Determine the (X, Y) coordinate at the center of the cell enclosing the given text.  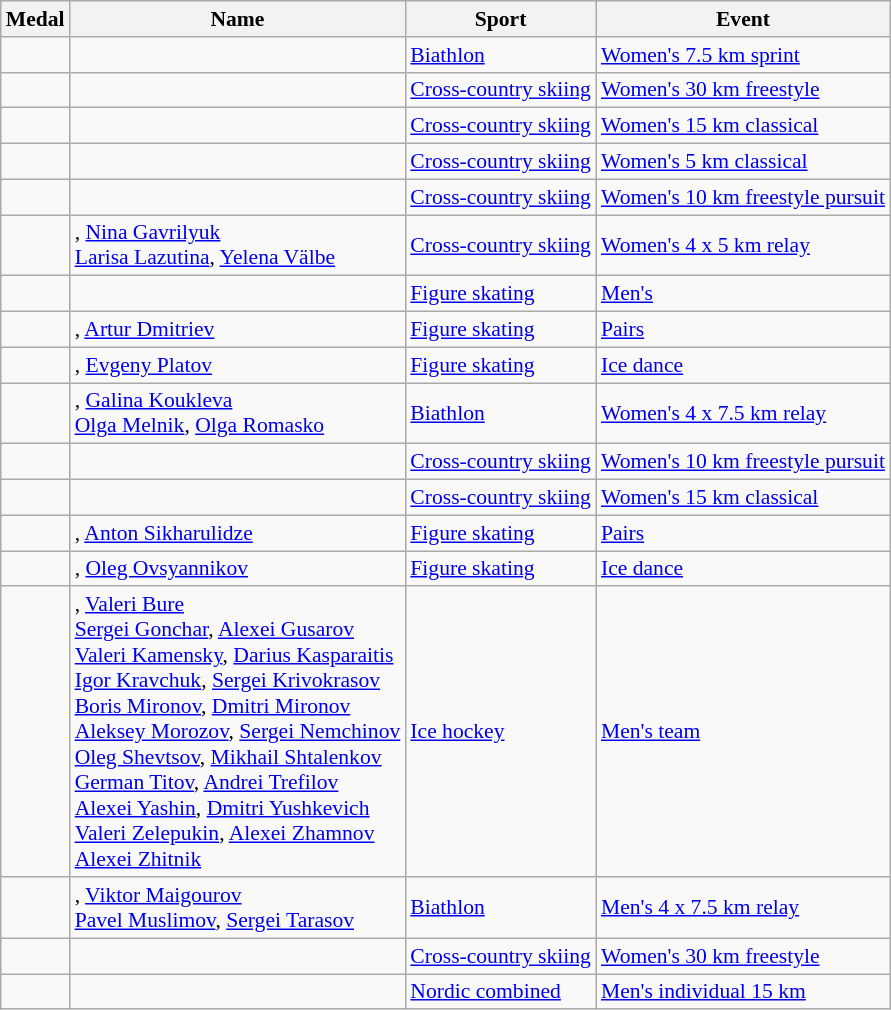
, Oleg Ovsyannikov (238, 569)
Sport (500, 19)
Name (238, 19)
, Viktor MaigourovPavel Muslimov, Sergei Tarasov (238, 908)
Women's 7.5 km sprint (743, 55)
Women's 4 x 7.5 km relay (743, 414)
, Galina KouklevaOlga Melnik, Olga Romasko (238, 414)
Men's 4 x 7.5 km relay (743, 908)
Ice hockey (500, 732)
, Anton Sikharulidze (238, 533)
Medal (36, 19)
Men's (743, 294)
Men's team (743, 732)
Women's 5 km classical (743, 162)
, Nina Gavrilyuk Larisa Lazutina, Yelena Välbe (238, 246)
, Evgeny Platov (238, 365)
Nordic combined (500, 992)
, Artur Dmitriev (238, 330)
Women's 4 x 5 km relay (743, 246)
Men's individual 15 km (743, 992)
Event (743, 19)
